From the cell containing the given text, extract its center point as [x, y] coordinate. 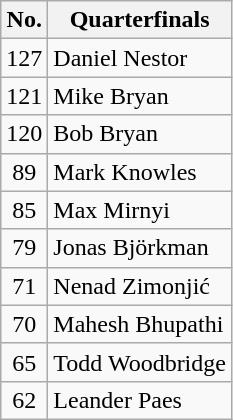
No. [24, 20]
65 [24, 362]
Leander Paes [140, 400]
Nenad Zimonjić [140, 286]
120 [24, 134]
Mahesh Bhupathi [140, 324]
Bob Bryan [140, 134]
Todd Woodbridge [140, 362]
70 [24, 324]
79 [24, 248]
Quarterfinals [140, 20]
Jonas Björkman [140, 248]
Daniel Nestor [140, 58]
121 [24, 96]
85 [24, 210]
Max Mirnyi [140, 210]
Mike Bryan [140, 96]
127 [24, 58]
62 [24, 400]
71 [24, 286]
89 [24, 172]
Mark Knowles [140, 172]
